Find where the given text appears and provide that cell's center as (x, y) coordinate. 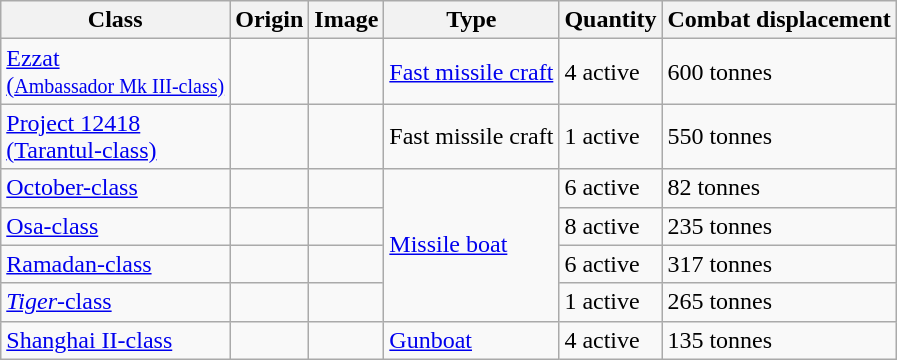
317 tonnes (779, 264)
Image (346, 20)
Shanghai II-class (116, 340)
Ramadan-class (116, 264)
550 tonnes (779, 136)
Project 12418(Tarantul-class) (116, 136)
Quantity (610, 20)
Origin (270, 20)
235 tonnes (779, 226)
Type (472, 20)
Ezzat(Ambassador Mk III-class) (116, 72)
Class (116, 20)
600 tonnes (779, 72)
October-class (116, 188)
8 active (610, 226)
Missile boat (472, 245)
Osa-class (116, 226)
135 tonnes (779, 340)
82 tonnes (779, 188)
265 tonnes (779, 302)
Combat displacement (779, 20)
Gunboat (472, 340)
Tiger-class (116, 302)
